Determine the (X, Y) coordinate at the center of the cell enclosing the given text.  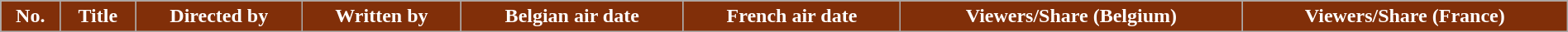
Belgian air date (572, 16)
No. (31, 16)
Directed by (219, 16)
Viewers/Share (France) (1404, 16)
French air date (791, 16)
Written by (382, 16)
Title (98, 16)
Viewers/Share (Belgium) (1072, 16)
